Pinpoint the cell where the given text exists, returning its [x, y] midpoint coordinate. 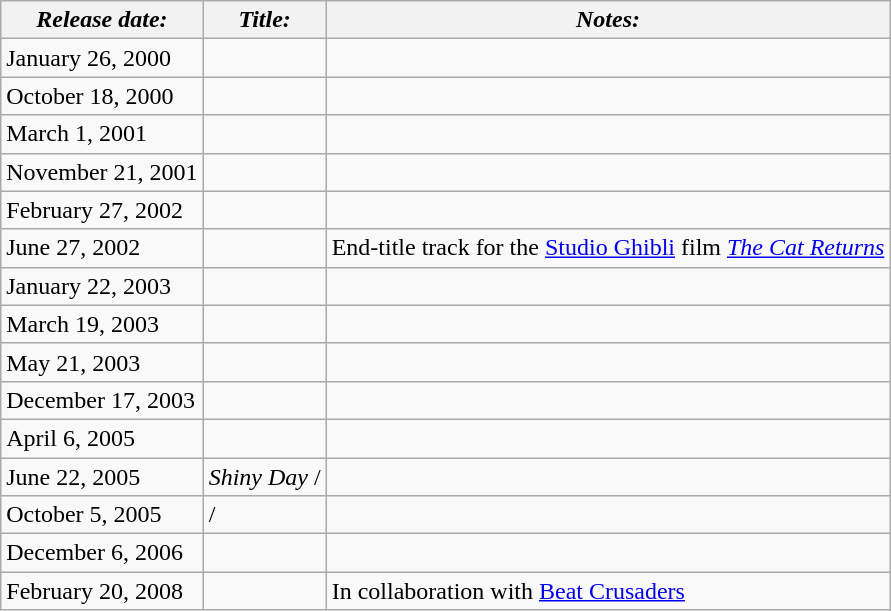
November 21, 2001 [102, 172]
January 22, 2003 [102, 286]
March 1, 2001 [102, 134]
February 20, 2008 [102, 591]
June 22, 2005 [102, 477]
December 6, 2006 [102, 553]
/ [264, 515]
In collaboration with Beat Crusaders [608, 591]
Shiny Day / [264, 477]
March 19, 2003 [102, 324]
February 27, 2002 [102, 210]
Notes: [608, 20]
End-title track for the Studio Ghibli film The Cat Returns [608, 248]
October 18, 2000 [102, 96]
April 6, 2005 [102, 438]
May 21, 2003 [102, 362]
October 5, 2005 [102, 515]
June 27, 2002 [102, 248]
January 26, 2000 [102, 58]
Title: [264, 20]
Release date: [102, 20]
December 17, 2003 [102, 400]
